Extract the (X, Y) coordinate from the center of the cell holding the provided text.  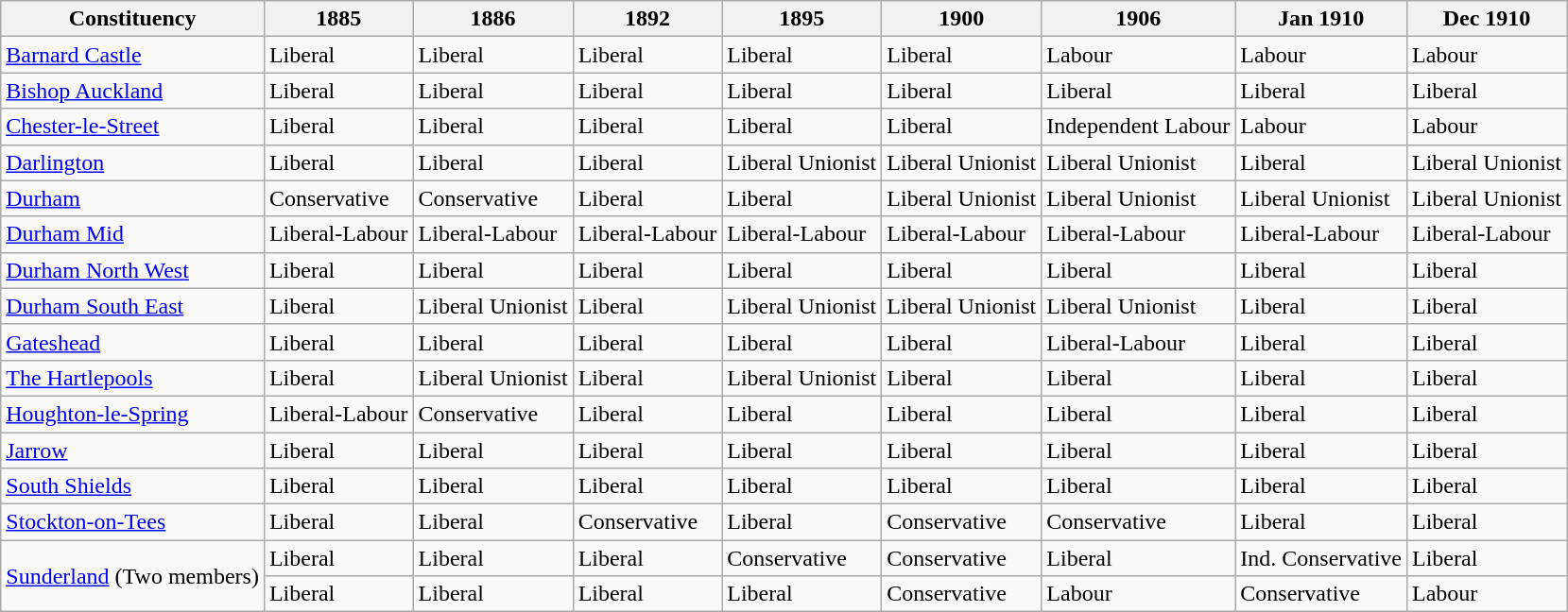
Gateshead (132, 342)
Durham North West (132, 270)
Durham (132, 198)
1895 (801, 19)
The Hartlepools (132, 378)
Darlington (132, 162)
Houghton-le-Spring (132, 414)
South Shields (132, 486)
Independent Labour (1138, 127)
Chester-le-Street (132, 127)
1885 (338, 19)
Constituency (132, 19)
Sunderland (Two members) (132, 576)
1906 (1138, 19)
1886 (493, 19)
Jarrow (132, 450)
1892 (647, 19)
Jan 1910 (1321, 19)
Ind. Conservative (1321, 558)
Durham Mid (132, 234)
Bishop Auckland (132, 91)
1900 (962, 19)
Durham South East (132, 306)
Dec 1910 (1486, 19)
Barnard Castle (132, 55)
Stockton-on-Tees (132, 522)
